Identify which cell holds the provided text, then report its (X, Y) central coordinate. 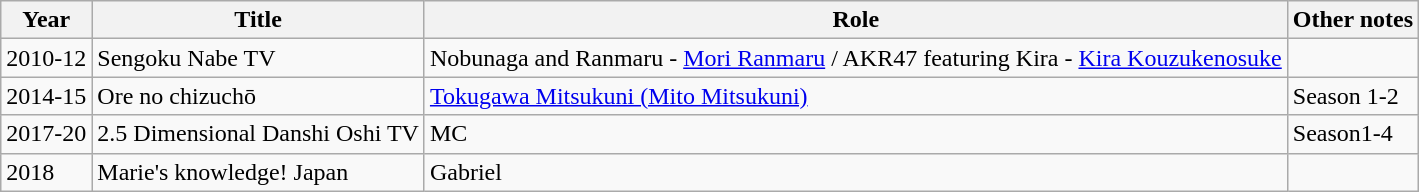
Other notes (1352, 20)
Ore no chizuchō (258, 96)
2010-12 (46, 58)
2.5 Dimensional Danshi Oshi TV (258, 134)
2017-20 (46, 134)
Sengoku Nabe TV (258, 58)
Season1-4 (1352, 134)
Nobunaga and Ranmaru - Mori Ranmaru / AKR47 featuring Kira - Kira Kouzukenosuke (856, 58)
2018 (46, 172)
Marie's knowledge! Japan (258, 172)
Season 1-2 (1352, 96)
Gabriel (856, 172)
Tokugawa Mitsukuni (Mito Mitsukuni) (856, 96)
MC (856, 134)
Title (258, 20)
2014-15 (46, 96)
Year (46, 20)
Role (856, 20)
